Find where the given text appears and provide that cell's center as [x, y] coordinate. 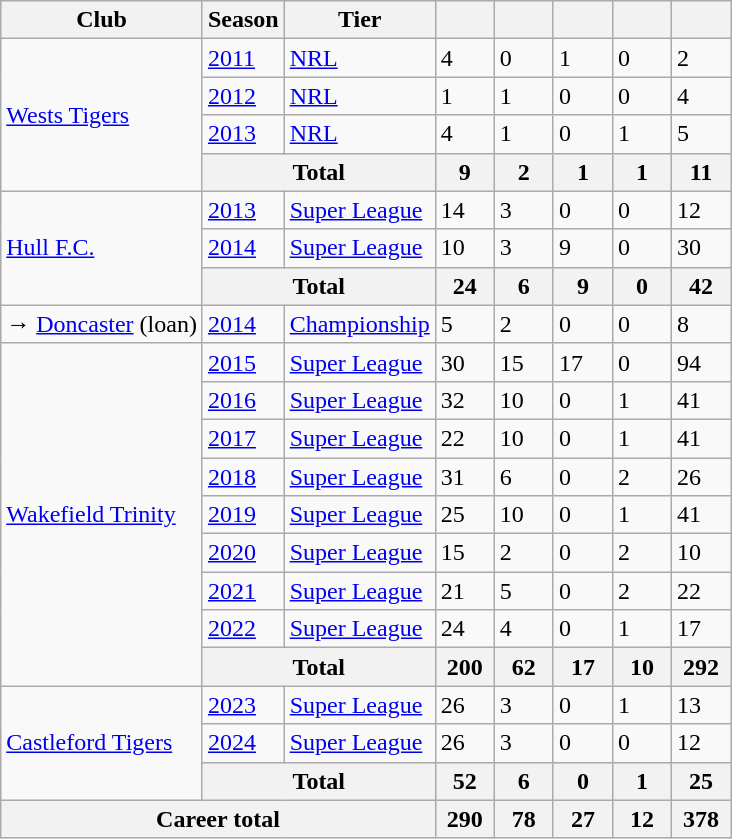
2023 [243, 705]
2017 [243, 438]
→ Doncaster (loan) [102, 324]
2012 [243, 96]
Season [243, 20]
Club [102, 20]
378 [700, 819]
Hull F.C. [102, 248]
2021 [243, 591]
21 [464, 591]
2022 [243, 629]
27 [582, 819]
Career total [218, 819]
Tier [360, 20]
200 [464, 667]
2019 [243, 515]
Castleford Tigers [102, 743]
31 [464, 477]
2011 [243, 58]
2024 [243, 743]
290 [464, 819]
62 [524, 667]
2016 [243, 400]
14 [464, 210]
2018 [243, 477]
42 [700, 286]
11 [700, 172]
2020 [243, 553]
94 [700, 362]
Wakefield Trinity [102, 514]
52 [464, 781]
32 [464, 400]
13 [700, 705]
292 [700, 667]
8 [700, 324]
2015 [243, 362]
Wests Tigers [102, 115]
78 [524, 819]
Championship [360, 324]
